Identify which cell holds the provided text, then report its [X, Y] central coordinate. 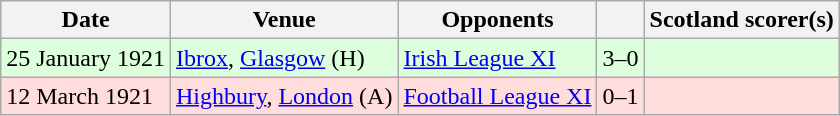
Venue [284, 20]
0–1 [620, 96]
3–0 [620, 58]
Scotland scorer(s) [742, 20]
Opponents [498, 20]
Football League XI [498, 96]
25 January 1921 [86, 58]
Date [86, 20]
Ibrox, Glasgow (H) [284, 58]
12 March 1921 [86, 96]
Highbury, London (A) [284, 96]
Irish League XI [498, 58]
